Return the (X, Y) coordinate for the center point of the cell that contains the specified text.  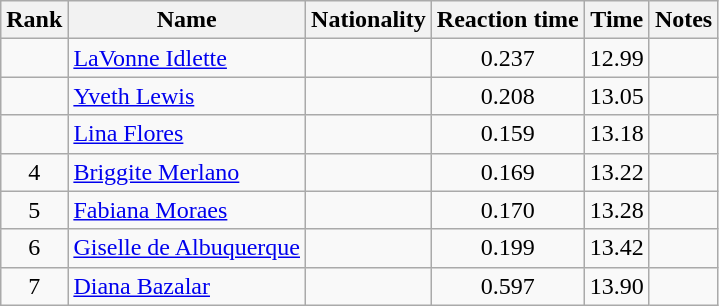
Fabiana Moraes (187, 210)
12.99 (616, 58)
Reaction time (508, 20)
Nationality (369, 20)
13.90 (616, 286)
Notes (683, 20)
0.208 (508, 96)
Yveth Lewis (187, 96)
0.169 (508, 172)
13.28 (616, 210)
13.22 (616, 172)
7 (34, 286)
LaVonne Idlette (187, 58)
Lina Flores (187, 134)
13.05 (616, 96)
6 (34, 248)
0.597 (508, 286)
13.18 (616, 134)
0.170 (508, 210)
Rank (34, 20)
5 (34, 210)
Briggite Merlano (187, 172)
Time (616, 20)
0.237 (508, 58)
13.42 (616, 248)
Diana Bazalar (187, 286)
4 (34, 172)
0.199 (508, 248)
0.159 (508, 134)
Giselle de Albuquerque (187, 248)
Name (187, 20)
